Pinpoint the cell where the given text exists, returning its [x, y] midpoint coordinate. 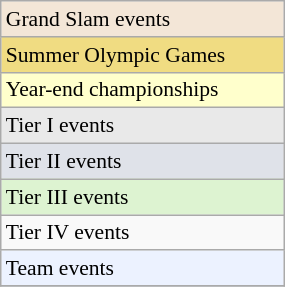
Team events [142, 269]
Year-end championships [142, 90]
Tier II events [142, 162]
Tier III events [142, 197]
Summer Olympic Games [142, 55]
Grand Slam events [142, 19]
Tier IV events [142, 233]
Tier I events [142, 126]
